Locate the cell with the specified text and output its (x, y) center coordinate. 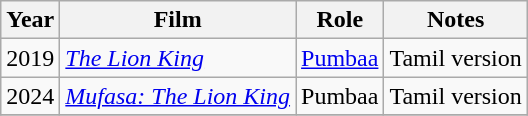
Mufasa: The Lion King (178, 96)
The Lion King (178, 58)
Film (178, 20)
2024 (30, 96)
Notes (456, 20)
Role (340, 20)
Year (30, 20)
2019 (30, 58)
